Return the [X, Y] coordinate for the center point of the cell that contains the specified text.  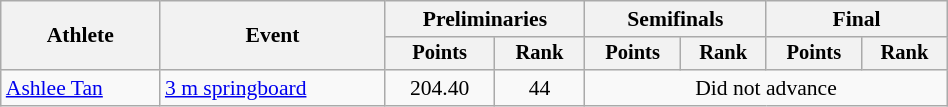
Did not advance [766, 88]
204.40 [440, 88]
Preliminaries [485, 19]
Ashlee Tan [80, 88]
3 m springboard [272, 88]
Event [272, 36]
Final [856, 19]
Semifinals [676, 19]
44 [539, 88]
Athlete [80, 36]
